Find where the given text appears and provide that cell's center as [x, y] coordinate. 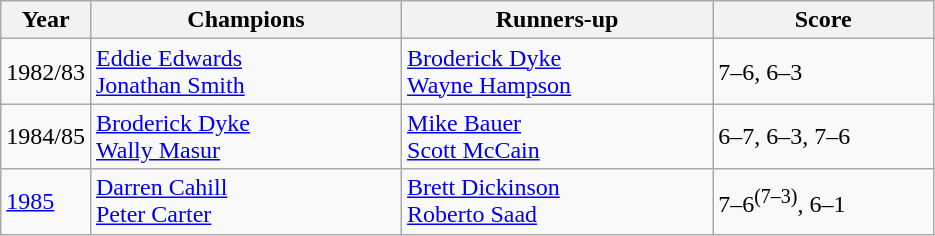
Score [824, 20]
6–7, 6–3, 7–6 [824, 136]
Eddie Edwards Jonathan Smith [246, 72]
Brett Dickinson Roberto Saad [558, 202]
7–6(7–3), 6–1 [824, 202]
7–6, 6–3 [824, 72]
Year [46, 20]
1985 [46, 202]
Darren Cahill Peter Carter [246, 202]
Champions [246, 20]
1982/83 [46, 72]
Runners-up [558, 20]
Broderick Dyke Wayne Hampson [558, 72]
1984/85 [46, 136]
Mike Bauer Scott McCain [558, 136]
Broderick Dyke Wally Masur [246, 136]
